Search for the cell housing the specified text and yield its (x, y) center coordinate. 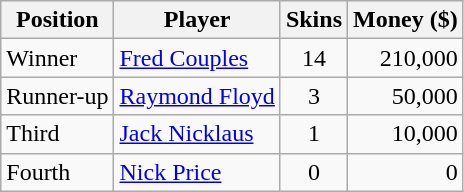
Fourth (58, 172)
Winner (58, 58)
Fred Couples (197, 58)
Player (197, 20)
10,000 (406, 134)
50,000 (406, 96)
Nick Price (197, 172)
Money ($) (406, 20)
Raymond Floyd (197, 96)
Runner-up (58, 96)
Position (58, 20)
3 (314, 96)
Jack Nicklaus (197, 134)
Third (58, 134)
Skins (314, 20)
14 (314, 58)
210,000 (406, 58)
1 (314, 134)
